Provide the (x, y) coordinate of the cell's center where the given text is located.  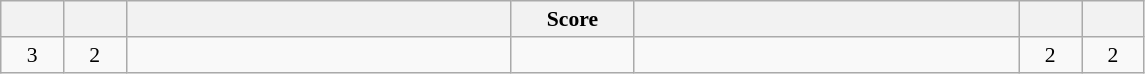
3 (32, 55)
Score (572, 19)
